Output the (X, Y) coordinate of the center of the cell containing the given text.  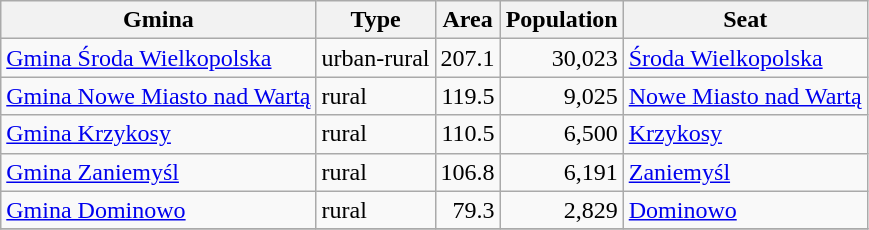
Nowe Miasto nad Wartą (745, 96)
Area (468, 20)
9,025 (562, 96)
Population (562, 20)
119.5 (468, 96)
207.1 (468, 58)
Gmina Środa Wielkopolska (158, 58)
Krzykosy (745, 134)
urban-rural (376, 58)
110.5 (468, 134)
6,500 (562, 134)
Type (376, 20)
2,829 (562, 210)
6,191 (562, 172)
Gmina Zaniemyśl (158, 172)
30,023 (562, 58)
106.8 (468, 172)
Gmina Krzykosy (158, 134)
Dominowo (745, 210)
Gmina (158, 20)
79.3 (468, 210)
Seat (745, 20)
Środa Wielkopolska (745, 58)
Zaniemyśl (745, 172)
Gmina Dominowo (158, 210)
Gmina Nowe Miasto nad Wartą (158, 96)
